For the text-containing cell, return its midpoint in [X, Y] coordinate format. 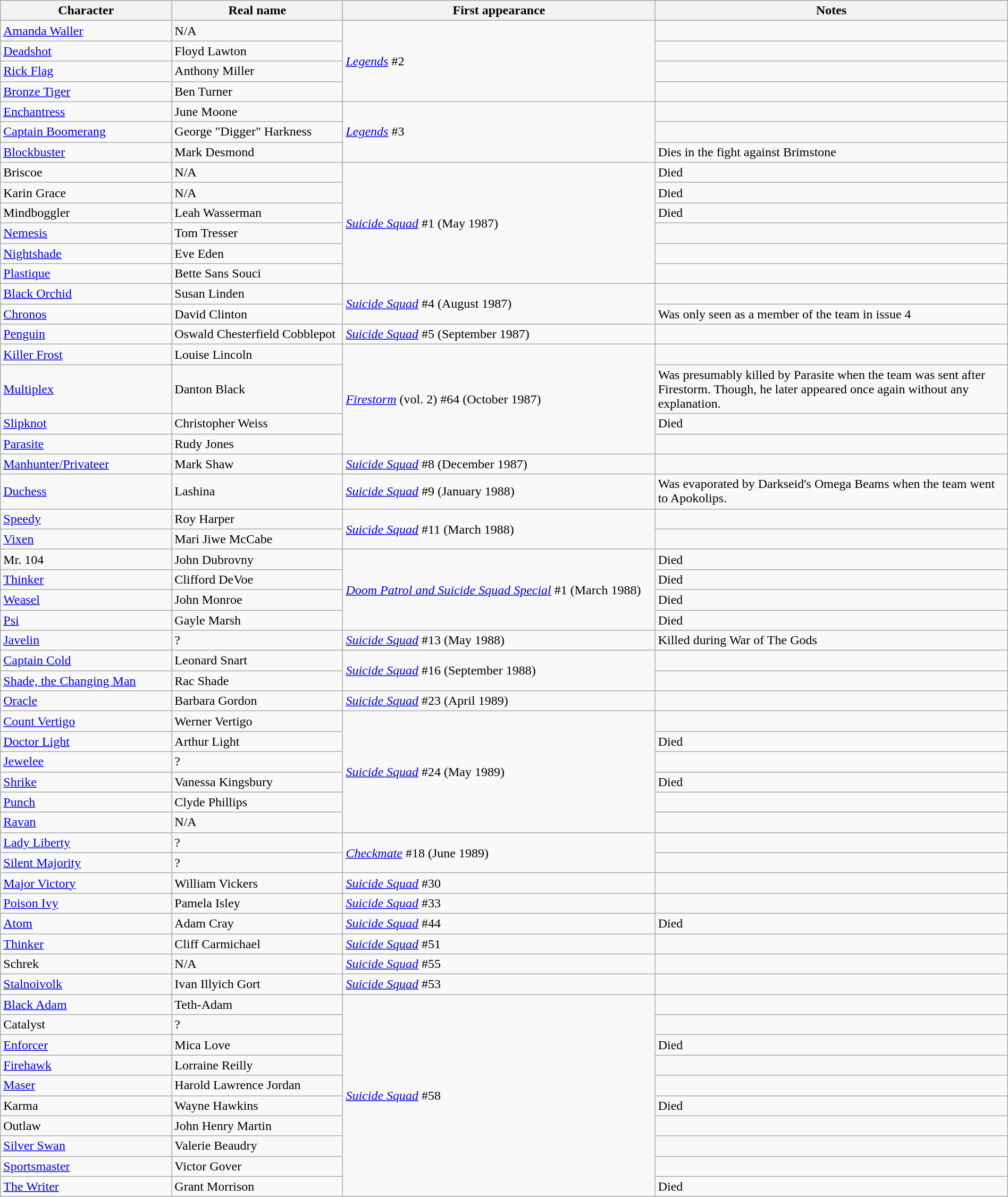
Character [86, 11]
Rudy Jones [257, 444]
Vixen [86, 539]
Duchess [86, 491]
Wayne Hawkins [257, 1106]
Anthony Miller [257, 71]
Jewelee [86, 762]
Speedy [86, 519]
John Dubrovny [257, 559]
Multiplex [86, 389]
Was presumably killed by Parasite when the team was sent after Firestorm. Though, he later appeared once again without any explanation. [831, 389]
Arthur Light [257, 741]
Clyde Phillips [257, 802]
Shade, the Changing Man [86, 681]
Floyd Lawton [257, 51]
Captain Boomerang [86, 132]
Clifford DeVoe [257, 579]
Suicide Squad #44 [499, 923]
Silent Majority [86, 863]
Suicide Squad #23 (April 1989) [499, 701]
Suicide Squad #1 (May 1987) [499, 223]
Lorraine Reilly [257, 1065]
June Moone [257, 112]
Leah Wasserman [257, 213]
Harold Lawrence Jordan [257, 1085]
David Clinton [257, 314]
Rick Flag [86, 71]
Suicide Squad #11 (March 1988) [499, 529]
Slipknot [86, 424]
Black Orchid [86, 294]
Valerie Beaudry [257, 1146]
Bette Sans Souci [257, 274]
William Vickers [257, 883]
Checkmate #18 (June 1989) [499, 853]
Oracle [86, 701]
Vanessa Kingsbury [257, 782]
Louise Lincoln [257, 355]
Cliff Carmichael [257, 943]
Notes [831, 11]
Parasite [86, 444]
Blockbuster [86, 152]
Suicide Squad #30 [499, 883]
Pamela Isley [257, 903]
Firehawk [86, 1065]
Tom Tresser [257, 233]
Mark Shaw [257, 464]
Suicide Squad #5 (September 1987) [499, 334]
Roy Harper [257, 519]
Black Adam [86, 1005]
Suicide Squad #9 (January 1988) [499, 491]
Suicide Squad #58 [499, 1096]
Atom [86, 923]
Plastique [86, 274]
Shrike [86, 782]
Penguin [86, 334]
Enforcer [86, 1045]
Mari Jiwe McCabe [257, 539]
Suicide Squad #51 [499, 943]
Suicide Squad #55 [499, 964]
Psi [86, 620]
Mica Love [257, 1045]
Catalyst [86, 1025]
George "Digger" Harkness [257, 132]
Legends #2 [499, 61]
Doom Patrol and Suicide Squad Special #1 (March 1988) [499, 589]
Briscoe [86, 172]
Chronos [86, 314]
Weasel [86, 600]
Sportsmaster [86, 1166]
Stalnoivolk [86, 984]
Enchantress [86, 112]
Real name [257, 11]
Eve Eden [257, 254]
Karin Grace [86, 192]
Karma [86, 1106]
Doctor Light [86, 741]
Manhunter/Privateer [86, 464]
Mr. 104 [86, 559]
Ivan Illyich Gort [257, 984]
First appearance [499, 11]
Outlaw [86, 1126]
Bronze Tiger [86, 91]
Legends #3 [499, 132]
Schrek [86, 964]
Killer Frost [86, 355]
Deadshot [86, 51]
Was only seen as a member of the team in issue 4 [831, 314]
Was evaporated by Darkseid's Omega Beams when the team went to Apokolips. [831, 491]
Suicide Squad #24 (May 1989) [499, 772]
Dies in the fight against Brimstone [831, 152]
Adam Cray [257, 923]
Teth-Adam [257, 1005]
Nemesis [86, 233]
Nightshade [86, 254]
John Henry Martin [257, 1126]
Mark Desmond [257, 152]
Punch [86, 802]
Firestorm (vol. 2) #64 (October 1987) [499, 399]
Amanda Waller [86, 31]
Poison Ivy [86, 903]
Lashina [257, 491]
Suicide Squad #13 (May 1988) [499, 640]
John Monroe [257, 600]
Count Vertigo [86, 721]
Suicide Squad #53 [499, 984]
Major Victory [86, 883]
Victor Gover [257, 1166]
Lady Liberty [86, 842]
The Writer [86, 1186]
Barbara Gordon [257, 701]
Suicide Squad #4 (August 1987) [499, 304]
Oswald Chesterfield Cobblepot [257, 334]
Grant Morrison [257, 1186]
Javelin [86, 640]
Werner Vertigo [257, 721]
Gayle Marsh [257, 620]
Rac Shade [257, 681]
Suicide Squad #8 (December 1987) [499, 464]
Captain Cold [86, 661]
Ravan [86, 822]
Maser [86, 1085]
Suicide Squad #33 [499, 903]
Susan Linden [257, 294]
Danton Black [257, 389]
Killed during War of The Gods [831, 640]
Mindboggler [86, 213]
Suicide Squad #16 (September 1988) [499, 671]
Leonard Snart [257, 661]
Silver Swan [86, 1146]
Christopher Weiss [257, 424]
Ben Turner [257, 91]
